Output the (x, y) coordinate of the center of the cell containing the given text.  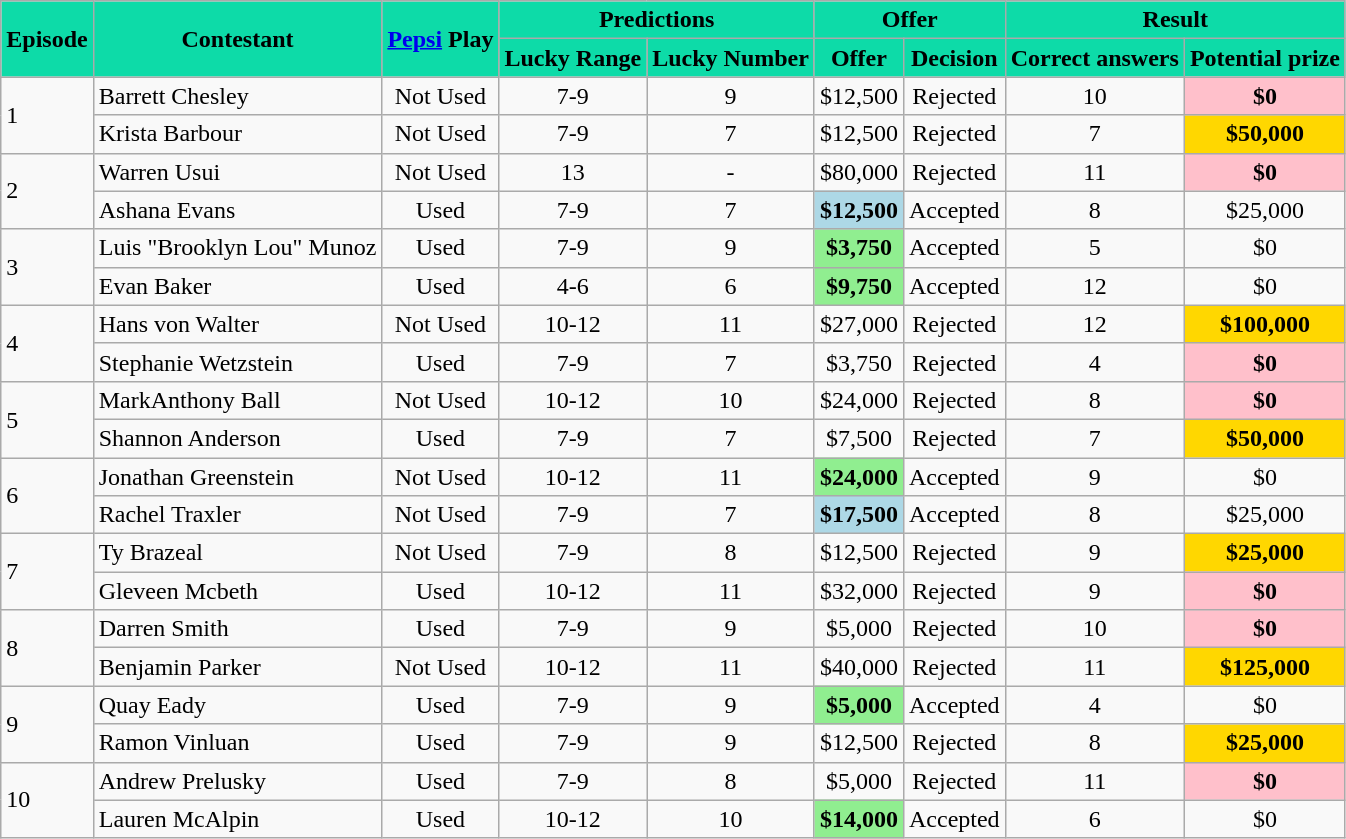
Benjamin Parker (238, 667)
$32,000 (858, 591)
Stephanie Wetzstein (238, 362)
Ashana Evans (238, 210)
Lauren McAlpin (238, 819)
Potential prize (1264, 58)
Gleveen Mcbeth (238, 591)
Rachel Traxler (238, 515)
Luis "Brooklyn Lou" Munoz (238, 248)
Predictions (656, 20)
Lucky Number (731, 58)
Decision (954, 58)
Krista Barbour (238, 134)
Shannon Anderson (238, 438)
$9,750 (858, 286)
Warren Usui (238, 172)
Jonathan Greenstein (238, 477)
13 (573, 172)
Lucky Range (573, 58)
Correct answers (1094, 58)
1 (47, 115)
Hans von Walter (238, 324)
Episode (47, 39)
Barrett Chesley (238, 96)
Quay Eady (238, 705)
$14,000 (858, 819)
Pepsi Play (440, 39)
Evan Baker (238, 286)
$27,000 (858, 324)
$125,000 (1264, 667)
$40,000 (858, 667)
Contestant (238, 39)
Result (1175, 20)
$80,000 (858, 172)
$100,000 (1264, 324)
2 (47, 191)
MarkAnthony Ball (238, 400)
$7,500 (858, 438)
Ty Brazeal (238, 553)
Ramon Vinluan (238, 743)
Andrew Prelusky (238, 781)
Darren Smith (238, 629)
3 (47, 267)
$17,500 (858, 515)
- (731, 172)
4-6 (573, 286)
